Scan for the cell matching the given text and deliver its (x, y) coordinate at center. 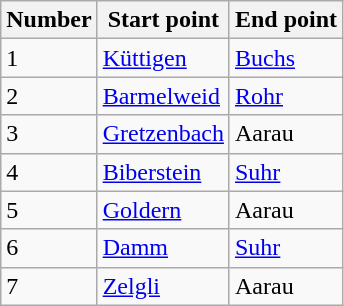
Küttigen (163, 58)
2 (49, 96)
1 (49, 58)
Buchs (286, 58)
End point (286, 20)
Biberstein (163, 172)
Gretzenbach (163, 134)
Zelgli (163, 286)
4 (49, 172)
Start point (163, 20)
Goldern (163, 210)
7 (49, 286)
Damm (163, 248)
Barmelweid (163, 96)
Number (49, 20)
Rohr (286, 96)
3 (49, 134)
5 (49, 210)
6 (49, 248)
